Find where the given text appears and provide that cell's center as (x, y) coordinate. 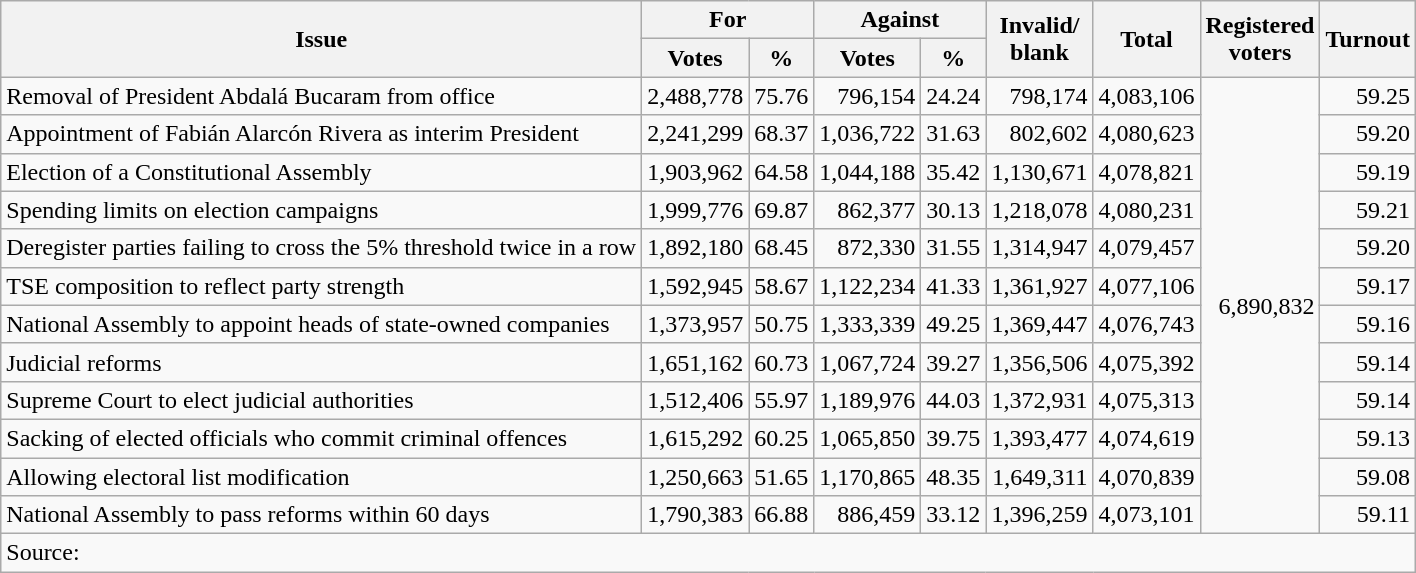
872,330 (868, 248)
41.33 (954, 286)
1,512,406 (696, 400)
60.73 (782, 362)
796,154 (868, 96)
75.76 (782, 96)
50.75 (782, 324)
1,651,162 (696, 362)
1,130,671 (1040, 172)
1,361,927 (1040, 286)
1,892,180 (696, 248)
4,080,231 (1146, 210)
4,080,623 (1146, 134)
1,592,945 (696, 286)
1,615,292 (696, 438)
33.12 (954, 515)
6,890,832 (1260, 306)
66.88 (782, 515)
58.67 (782, 286)
Invalid/blank (1040, 39)
4,078,821 (1146, 172)
Issue (322, 39)
49.25 (954, 324)
Supreme Court to elect judicial authorities (322, 400)
4,076,743 (1146, 324)
1,122,234 (868, 286)
1,218,078 (1040, 210)
1,170,865 (868, 477)
59.11 (1368, 515)
1,393,477 (1040, 438)
Deregister parties failing to cross the 5% threshold twice in a row (322, 248)
4,083,106 (1146, 96)
Total (1146, 39)
31.63 (954, 134)
4,075,392 (1146, 362)
Turnout (1368, 39)
Election of a Constitutional Assembly (322, 172)
National Assembly to pass reforms within 60 days (322, 515)
4,070,839 (1146, 477)
24.24 (954, 96)
Appointment of Fabián Alarcón Rivera as interim President (322, 134)
1,999,776 (696, 210)
886,459 (868, 515)
1,372,931 (1040, 400)
1,373,957 (696, 324)
1,369,447 (1040, 324)
4,075,313 (1146, 400)
802,602 (1040, 134)
2,488,778 (696, 96)
1,903,962 (696, 172)
2,241,299 (696, 134)
National Assembly to appoint heads of state-owned companies (322, 324)
Removal of President Abdalá Bucaram from office (322, 96)
59.21 (1368, 210)
TSE composition to reflect party strength (322, 286)
55.97 (782, 400)
798,174 (1040, 96)
1,065,850 (868, 438)
1,649,311 (1040, 477)
1,044,188 (868, 172)
59.25 (1368, 96)
For (728, 20)
Registeredvoters (1260, 39)
4,073,101 (1146, 515)
Source: (708, 553)
862,377 (868, 210)
1,036,722 (868, 134)
Sacking of elected officials who commit criminal offences (322, 438)
31.55 (954, 248)
4,074,619 (1146, 438)
59.08 (1368, 477)
1,333,339 (868, 324)
1,314,947 (1040, 248)
39.27 (954, 362)
35.42 (954, 172)
59.13 (1368, 438)
1,356,506 (1040, 362)
60.25 (782, 438)
Spending limits on election campaigns (322, 210)
1,067,724 (868, 362)
1,250,663 (696, 477)
1,396,259 (1040, 515)
68.45 (782, 248)
1,189,976 (868, 400)
59.19 (1368, 172)
4,079,457 (1146, 248)
Against (900, 20)
48.35 (954, 477)
30.13 (954, 210)
59.16 (1368, 324)
51.65 (782, 477)
69.87 (782, 210)
1,790,383 (696, 515)
Judicial reforms (322, 362)
39.75 (954, 438)
44.03 (954, 400)
59.17 (1368, 286)
Allowing electoral list modification (322, 477)
68.37 (782, 134)
64.58 (782, 172)
4,077,106 (1146, 286)
